Identify which cell holds the provided text, then report its (x, y) central coordinate. 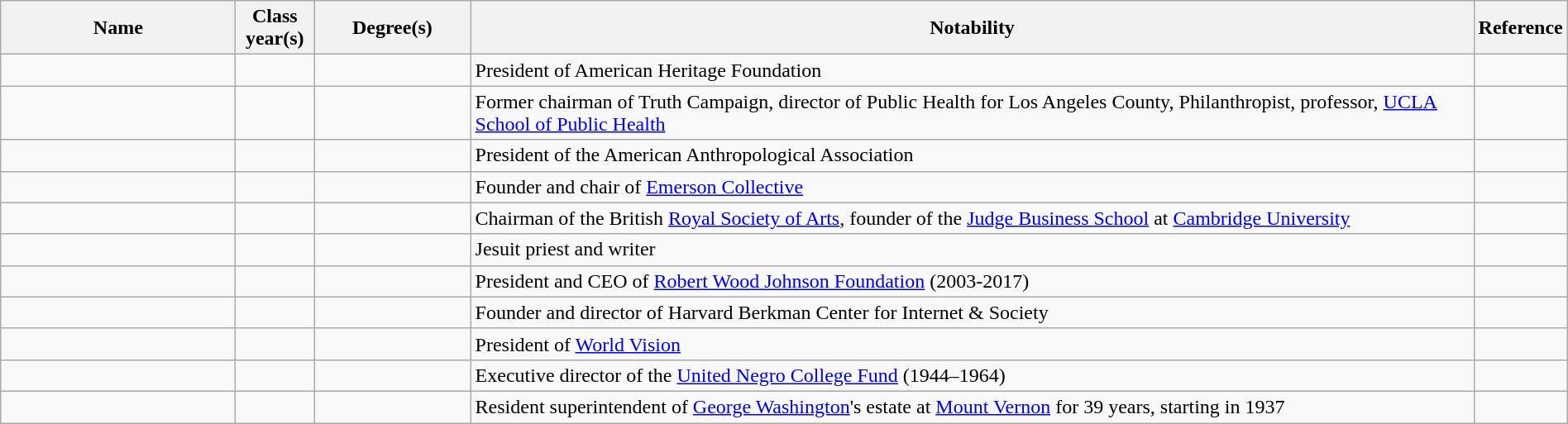
Former chairman of Truth Campaign, director of Public Health for Los Angeles County, Philanthropist, professor, UCLA School of Public Health (973, 112)
Executive director of the United Negro College Fund (1944–1964) (973, 375)
Reference (1520, 28)
Name (118, 28)
President of World Vision (973, 344)
Class year(s) (275, 28)
Degree(s) (392, 28)
President of the American Anthropological Association (973, 155)
President of American Heritage Foundation (973, 70)
Jesuit priest and writer (973, 250)
Founder and director of Harvard Berkman Center for Internet & Society (973, 312)
President and CEO of Robert Wood Johnson Foundation (2003-2017) (973, 281)
Resident superintendent of George Washington's estate at Mount Vernon for 39 years, starting in 1937 (973, 407)
Chairman of the British Royal Society of Arts, founder of the Judge Business School at Cambridge University (973, 218)
Founder and chair of Emerson Collective (973, 187)
Notability (973, 28)
